Search for the cell housing the specified text and yield its (x, y) center coordinate. 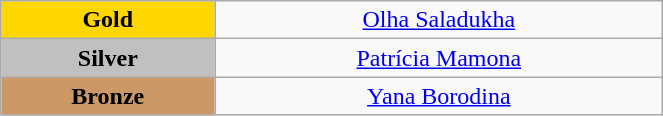
Silver (108, 58)
Patrícia Mamona (439, 58)
Gold (108, 20)
Yana Borodina (439, 96)
Bronze (108, 96)
Olha Saladukha (439, 20)
